Return the [x, y] coordinate for the center point of the cell that contains the specified text.  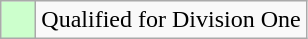
Qualified for Division One [171, 20]
